Output the [X, Y] coordinate of the center of the cell containing the given text.  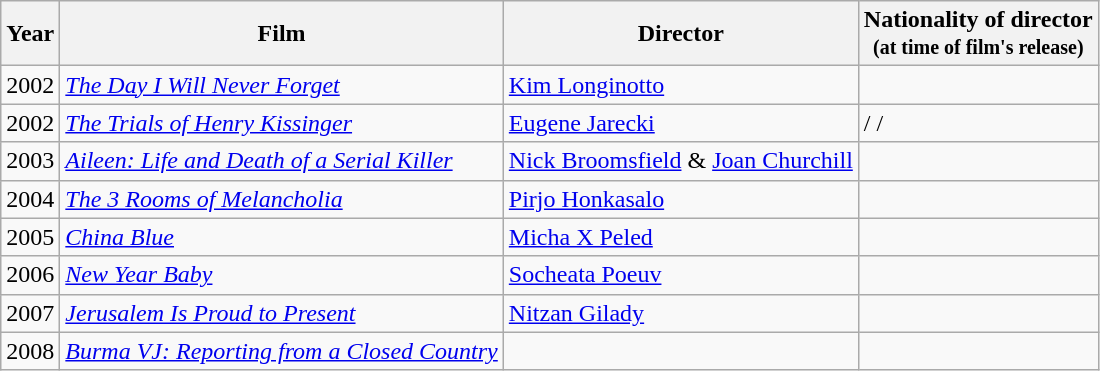
Aileen: Life and Death of a Serial Killer [282, 161]
Socheata Poeuv [680, 275]
Year [30, 34]
Pirjo Honkasalo [680, 199]
2007 [30, 313]
2003 [30, 161]
Nitzan Gilady [680, 313]
Director [680, 34]
Burma VJ: Reporting from a Closed Country [282, 351]
2004 [30, 199]
Nick Broomsfield & Joan Churchill [680, 161]
Film [282, 34]
The Trials of Henry Kissinger [282, 123]
The Day I Will Never Forget [282, 85]
China Blue [282, 237]
2005 [30, 237]
The 3 Rooms of Melancholia [282, 199]
Eugene Jarecki [680, 123]
2006 [30, 275]
/ / [978, 123]
Micha X Peled [680, 237]
2008 [30, 351]
New Year Baby [282, 275]
Jerusalem Is Proud to Present [282, 313]
Nationality of director(at time of film's release) [978, 34]
Kim Longinotto [680, 85]
